Return (X, Y) of the center of cell containing provided text 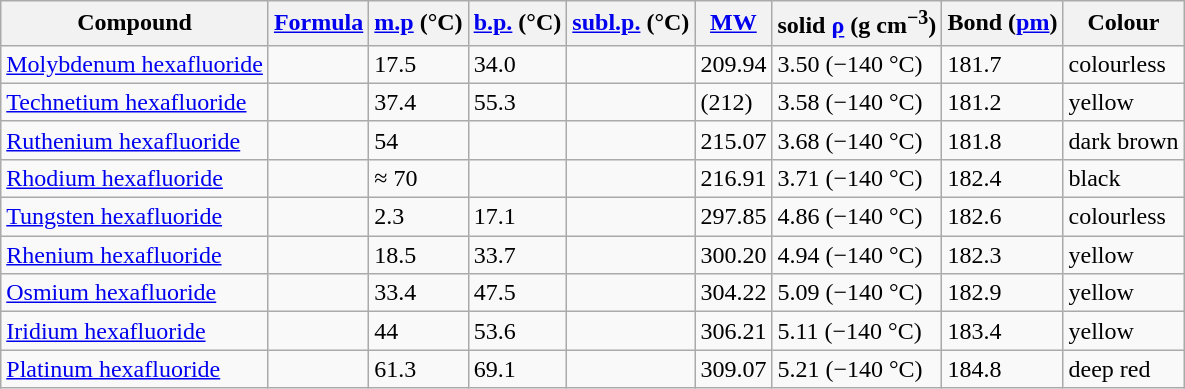
Rhodium hexafluoride (135, 178)
297.85 (734, 217)
5.21 (−140 °C) (857, 369)
181.2 (1002, 102)
33.4 (418, 293)
MW (734, 24)
Platinum hexafluoride (135, 369)
3.71 (−140 °C) (857, 178)
37.4 (418, 102)
304.22 (734, 293)
61.3 (418, 369)
Rhenium hexafluoride (135, 255)
Iridium hexafluoride (135, 331)
17.1 (518, 217)
215.07 (734, 140)
300.20 (734, 255)
182.6 (1002, 217)
deep red (1124, 369)
309.07 (734, 369)
4.86 (−140 °C) (857, 217)
181.7 (1002, 64)
17.5 (418, 64)
solid ρ (g cm−3) (857, 24)
5.11 (−140 °C) (857, 331)
18.5 (418, 255)
181.8 (1002, 140)
44 (418, 331)
black (1124, 178)
Ruthenium hexafluoride (135, 140)
Osmium hexafluoride (135, 293)
209.94 (734, 64)
subl.p. (°C) (631, 24)
Bond (pm) (1002, 24)
4.94 (−140 °C) (857, 255)
54 (418, 140)
47.5 (518, 293)
182.9 (1002, 293)
3.68 (−140 °C) (857, 140)
2.3 (418, 217)
3.58 (−140 °C) (857, 102)
5.09 (−140 °C) (857, 293)
m.p (°C) (418, 24)
Technetium hexafluoride (135, 102)
34.0 (518, 64)
69.1 (518, 369)
53.6 (518, 331)
33.7 (518, 255)
306.21 (734, 331)
Molybdenum hexafluoride (135, 64)
183.4 (1002, 331)
Tungsten hexafluoride (135, 217)
184.8 (1002, 369)
3.50 (−140 °C) (857, 64)
Colour (1124, 24)
182.3 (1002, 255)
Formula (318, 24)
55.3 (518, 102)
≈ 70 (418, 178)
182.4 (1002, 178)
Compound (135, 24)
dark brown (1124, 140)
(212) (734, 102)
b.p. (°C) (518, 24)
216.91 (734, 178)
